Pinpoint the cell where the given text exists, returning its (X, Y) midpoint coordinate. 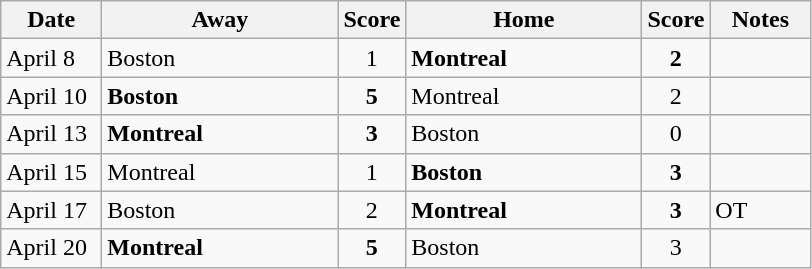
0 (676, 134)
April 15 (52, 172)
Date (52, 20)
April 8 (52, 58)
Home (524, 20)
Notes (760, 20)
April 10 (52, 96)
OT (760, 210)
Away (220, 20)
April 20 (52, 248)
April 13 (52, 134)
April 17 (52, 210)
